Provide the [X, Y] coordinate of the cell's center where the given text is located.  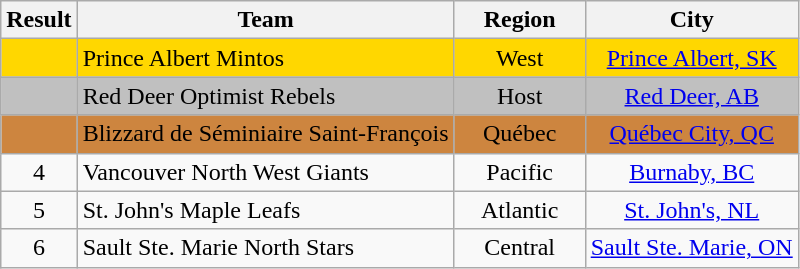
Sault Ste. Marie, ON [692, 248]
Vancouver North West Giants [266, 172]
Team [266, 20]
Prince Albert, SK [692, 58]
4 [39, 172]
Prince Albert Mintos [266, 58]
Sault Ste. Marie North Stars [266, 248]
Pacific [520, 172]
West [520, 58]
Atlantic [520, 210]
Region [520, 20]
Blizzard de Séminiaire Saint-François [266, 134]
Burnaby, BC [692, 172]
6 [39, 248]
Red Deer, AB [692, 96]
Québec [520, 134]
Central [520, 248]
Red Deer Optimist Rebels [266, 96]
Result [39, 20]
Host [520, 96]
Québec City, QC [692, 134]
5 [39, 210]
St. John's Maple Leafs [266, 210]
St. John's, NL [692, 210]
City [692, 20]
